Return the [X, Y] coordinate for the center point of the cell that contains the specified text.  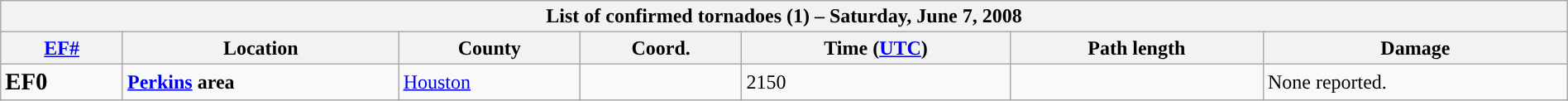
Perkins area [261, 82]
None reported. [1415, 82]
Location [261, 48]
Path length [1136, 48]
Time (UTC) [876, 48]
Coord. [661, 48]
Houston [490, 82]
2150 [876, 82]
County [490, 48]
List of confirmed tornadoes (1) – Saturday, June 7, 2008 [784, 17]
EF0 [62, 82]
Damage [1415, 48]
EF# [62, 48]
